Return the (x, y) coordinate for the center point of the cell that contains the specified text.  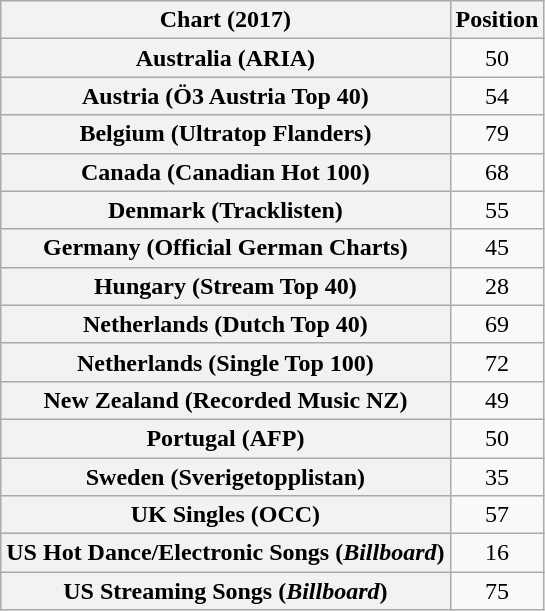
72 (497, 362)
16 (497, 553)
79 (497, 134)
28 (497, 286)
55 (497, 210)
Netherlands (Dutch Top 40) (226, 324)
Portugal (AFP) (226, 438)
68 (497, 172)
69 (497, 324)
35 (497, 477)
Canada (Canadian Hot 100) (226, 172)
57 (497, 515)
Hungary (Stream Top 40) (226, 286)
54 (497, 96)
Austria (Ö3 Austria Top 40) (226, 96)
Australia (ARIA) (226, 58)
Belgium (Ultratop Flanders) (226, 134)
45 (497, 248)
Netherlands (Single Top 100) (226, 362)
Denmark (Tracklisten) (226, 210)
New Zealand (Recorded Music NZ) (226, 400)
US Streaming Songs (Billboard) (226, 591)
Germany (Official German Charts) (226, 248)
Chart (2017) (226, 20)
Position (497, 20)
Sweden (Sverigetopplistan) (226, 477)
75 (497, 591)
49 (497, 400)
UK Singles (OCC) (226, 515)
US Hot Dance/Electronic Songs (Billboard) (226, 553)
